Capture the cell that displays the provided text and extract its (X, Y) central coordinate. 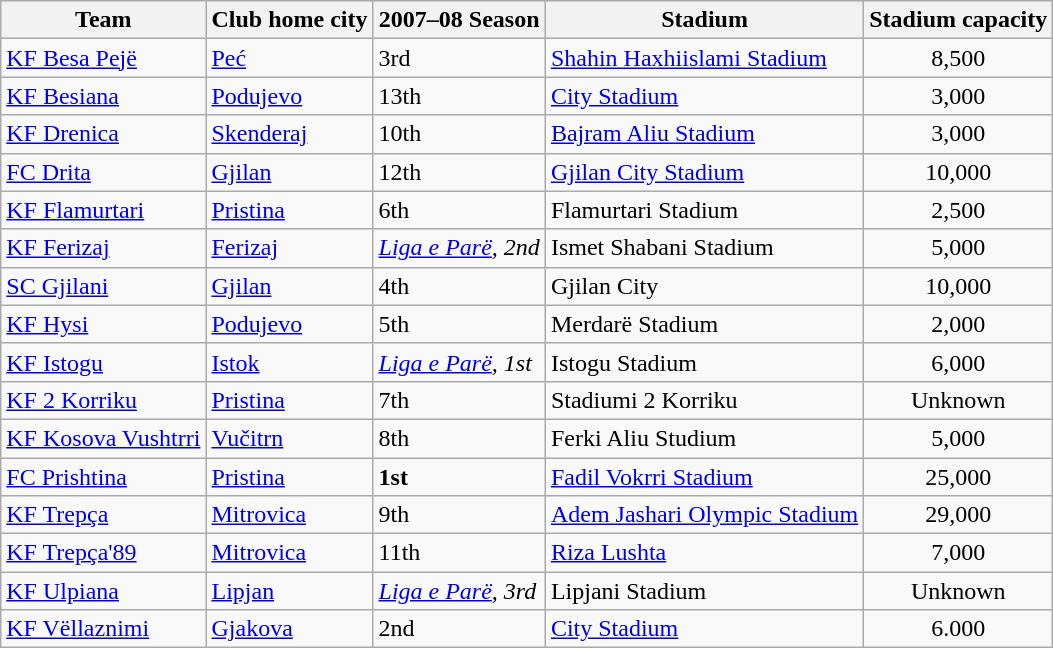
FC Prishtina (104, 477)
FC Drita (104, 172)
11th (459, 553)
Shahin Haxhiislami Stadium (704, 58)
Gjilan City Stadium (704, 172)
Istok (290, 362)
Skenderaj (290, 134)
6.000 (958, 629)
7th (459, 400)
Liga e Parë, 3rd (459, 591)
25,000 (958, 477)
10th (459, 134)
3rd (459, 58)
KF Besa Pejë (104, 58)
7,000 (958, 553)
KF Trepça'89 (104, 553)
Ferizaj (290, 248)
KF Besiana (104, 96)
Club home city (290, 20)
Istogu Stadium (704, 362)
KF Flamurtari (104, 210)
2nd (459, 629)
2,500 (958, 210)
Ferki Aliu Studium (704, 438)
Riza Lushta (704, 553)
2007–08 Season (459, 20)
KF Hysi (104, 324)
9th (459, 515)
2,000 (958, 324)
Team (104, 20)
12th (459, 172)
6th (459, 210)
SC Gjilani (104, 286)
Lipjani Stadium (704, 591)
KF Ulpiana (104, 591)
Gjakova (290, 629)
KF 2 Korriku (104, 400)
4th (459, 286)
13th (459, 96)
8,500 (958, 58)
KF Kosova Vushtrri (104, 438)
5th (459, 324)
Ismet Shabani Stadium (704, 248)
Liga e Parë, 2nd (459, 248)
Vučitrn (290, 438)
6,000 (958, 362)
KF Istogu (104, 362)
Stadiumi 2 Korriku (704, 400)
1st (459, 477)
Adem Jashari Olympic Stadium (704, 515)
Fadil Vokrri Stadium (704, 477)
Peć (290, 58)
Liga e Parë, 1st (459, 362)
KF Ferizaj (104, 248)
Stadium capacity (958, 20)
Flamurtari Stadium (704, 210)
Lipjan (290, 591)
29,000 (958, 515)
8th (459, 438)
KF Vëllaznimi (104, 629)
Stadium (704, 20)
Gjilan City (704, 286)
Bajram Aliu Stadium (704, 134)
Merdarë Stadium (704, 324)
KF Drenica (104, 134)
KF Trepça (104, 515)
